Output the (X, Y) coordinate of the center of the cell containing the given text.  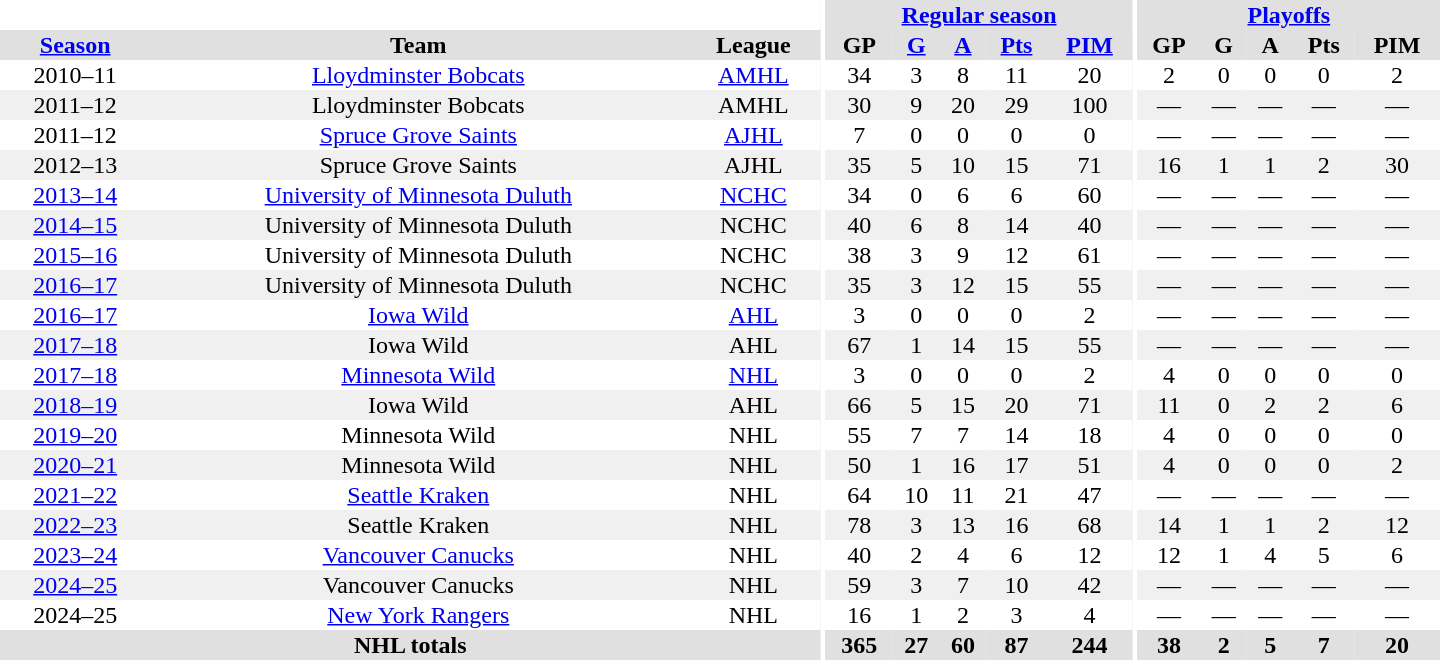
NHL totals (410, 645)
29 (1016, 105)
2010–11 (75, 75)
New York Rangers (418, 615)
2018–19 (75, 405)
Team (418, 45)
68 (1090, 525)
Regular season (980, 15)
Playoffs (1289, 15)
2015–16 (75, 255)
87 (1016, 645)
244 (1090, 645)
100 (1090, 105)
21 (1016, 495)
61 (1090, 255)
51 (1090, 465)
78 (860, 525)
59 (860, 585)
27 (916, 645)
2022–23 (75, 525)
2013–14 (75, 195)
2019–20 (75, 435)
47 (1090, 495)
64 (860, 495)
2012–13 (75, 165)
2021–22 (75, 495)
League (753, 45)
18 (1090, 435)
13 (964, 525)
50 (860, 465)
2023–24 (75, 555)
2020–21 (75, 465)
66 (860, 405)
Season (75, 45)
365 (860, 645)
17 (1016, 465)
42 (1090, 585)
2014–15 (75, 225)
67 (860, 345)
